Find where the given text appears and provide that cell's center as (x, y) coordinate. 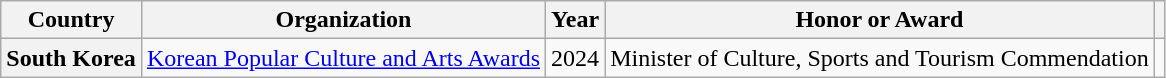
2024 (576, 58)
Country (72, 20)
South Korea (72, 58)
Minister of Culture, Sports and Tourism Commendation (880, 58)
Year (576, 20)
Korean Popular Culture and Arts Awards (343, 58)
Honor or Award (880, 20)
Organization (343, 20)
